For the text-containing cell, return its midpoint in [X, Y] coordinate format. 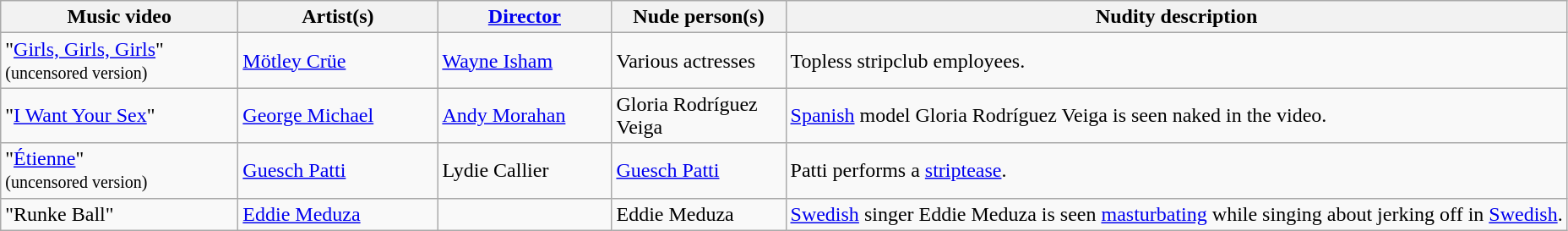
Patti performs a striptease. [1176, 171]
Artist(s) [338, 17]
Spanish model Gloria Rodríguez Veiga is seen naked in the video. [1176, 115]
Music video [120, 17]
George Michael [338, 115]
Director [525, 17]
Gloria Rodríguez Veiga [699, 115]
Topless stripclub employees. [1176, 61]
Nudity description [1176, 17]
Mötley Crüe [338, 61]
Wayne Isham [525, 61]
Lydie Callier [525, 171]
"Étienne" (uncensored version) [120, 171]
Various actresses [699, 61]
Nude person(s) [699, 17]
"Runke Ball" [120, 214]
"Girls, Girls, Girls" (uncensored version) [120, 61]
Andy Morahan [525, 115]
Swedish singer Eddie Meduza is seen masturbating while singing about jerking off in Swedish. [1176, 214]
"I Want Your Sex" [120, 115]
